Search for the cell housing the specified text and yield its (X, Y) center coordinate. 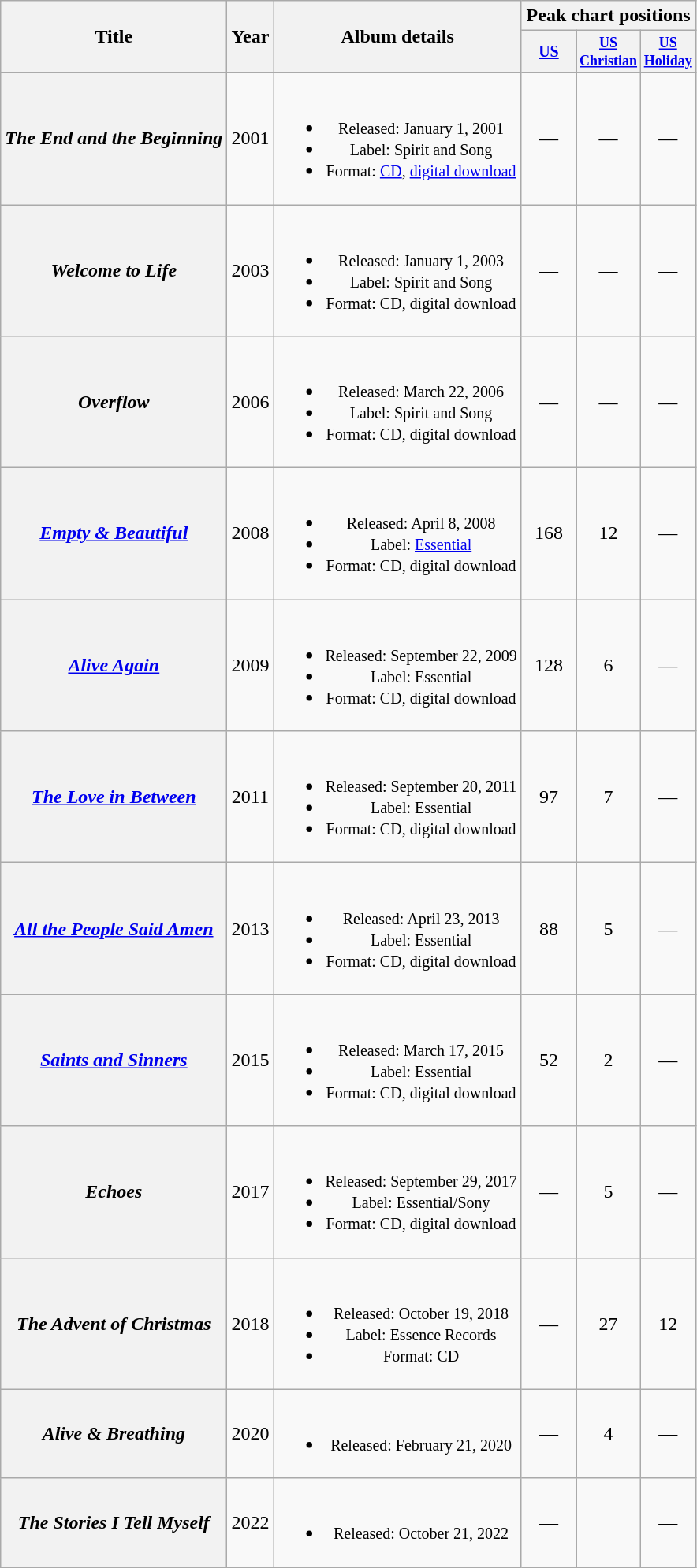
52 (549, 1061)
US (549, 52)
2 (609, 1061)
4 (609, 1434)
Title (114, 37)
Echoes (114, 1191)
2022 (251, 1522)
Released: September 22, 2009Label: EssentialFormat: CD, digital download (397, 665)
97 (549, 797)
Released: January 1, 2003Label: Spirit and SongFormat: CD, digital download (397, 271)
2003 (251, 271)
2001 (251, 139)
Saints and Sinners (114, 1061)
2006 (251, 402)
7 (609, 797)
2009 (251, 665)
USHoliday (668, 52)
Peak chart positions (609, 16)
2008 (251, 534)
Released: October 19, 2018Label: Essence RecordsFormat: CD (397, 1324)
Alive & Breathing (114, 1434)
Released: February 21, 2020 (397, 1434)
128 (549, 665)
Overflow (114, 402)
Released: April 23, 2013Label: EssentialFormat: CD, digital download (397, 928)
All the People Said Amen (114, 928)
2020 (251, 1434)
2018 (251, 1324)
Released: September 20, 2011Label: EssentialFormat: CD, digital download (397, 797)
The End and the Beginning (114, 139)
88 (549, 928)
Welcome to Life (114, 271)
Released: April 8, 2008Label: EssentialFormat: CD, digital download (397, 534)
168 (549, 534)
Empty & Beautiful (114, 534)
27 (609, 1324)
Released: January 1, 2001Label: Spirit and SongFormat: CD, digital download (397, 139)
Released: March 22, 2006Label: Spirit and SongFormat: CD, digital download (397, 402)
2017 (251, 1191)
Released: October 21, 2022 (397, 1522)
The Advent of Christmas (114, 1324)
Released: September 29, 2017Label: Essential/SonyFormat: CD, digital download (397, 1191)
2015 (251, 1061)
Year (251, 37)
6 (609, 665)
2013 (251, 928)
The Love in Between (114, 797)
The Stories I Tell Myself (114, 1522)
Album details (397, 37)
Released: March 17, 2015Label: EssentialFormat: CD, digital download (397, 1061)
Alive Again (114, 665)
2011 (251, 797)
USChristian (609, 52)
